Return the [X, Y] coordinate for the center point of the cell that contains the specified text.  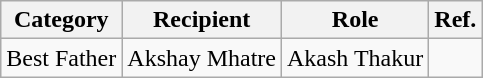
Akshay Mhatre [202, 58]
Best Father [62, 58]
Ref. [456, 20]
Category [62, 20]
Role [356, 20]
Akash Thakur [356, 58]
Recipient [202, 20]
